Capture the cell that displays the provided text and extract its [x, y] central coordinate. 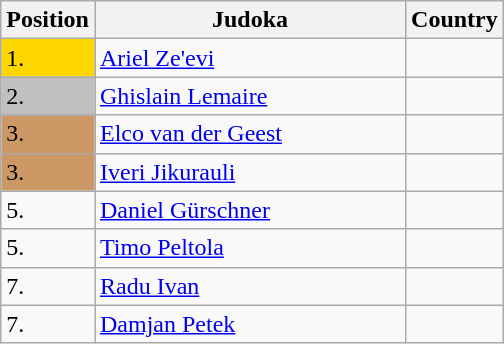
Position [48, 20]
Elco van der Geest [250, 134]
2. [48, 96]
Judoka [250, 20]
Country [455, 20]
Radu Ivan [250, 286]
Daniel Gürschner [250, 210]
Ariel Ze'evi [250, 58]
Timo Peltola [250, 248]
1. [48, 58]
Ghislain Lemaire [250, 96]
Iveri Jikurauli [250, 172]
Damjan Petek [250, 324]
